Detect which cell encompasses the target text, then output its (X, Y) center coordinate. 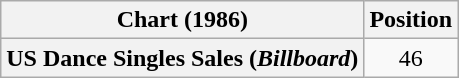
US Dance Singles Sales (Billboard) (182, 58)
Chart (1986) (182, 20)
46 (411, 58)
Position (411, 20)
